Extract the (x, y) coordinate from the center of the cell holding the provided text.  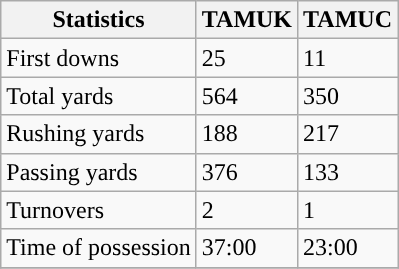
217 (348, 134)
Time of possession (99, 248)
Turnovers (99, 210)
Passing yards (99, 172)
11 (348, 58)
Rushing yards (99, 134)
133 (348, 172)
First downs (99, 58)
TAMUC (348, 20)
1 (348, 210)
23:00 (348, 248)
Statistics (99, 20)
188 (246, 134)
376 (246, 172)
Total yards (99, 96)
37:00 (246, 248)
TAMUK (246, 20)
2 (246, 210)
25 (246, 58)
564 (246, 96)
350 (348, 96)
